Pinpoint the cell where the given text exists, returning its [X, Y] midpoint coordinate. 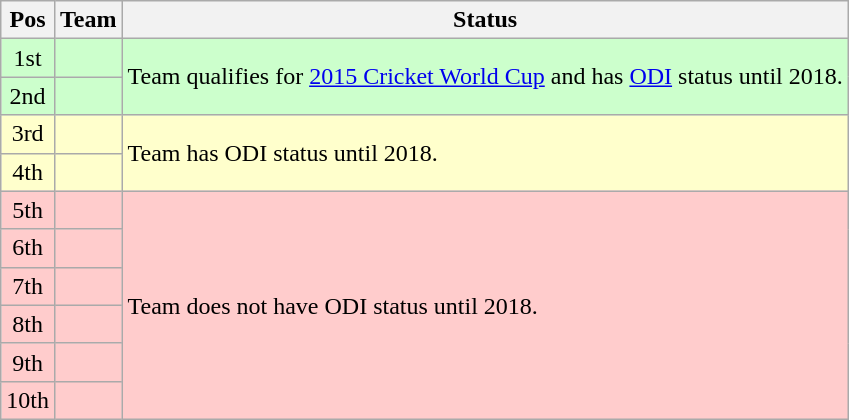
9th [28, 362]
Team has ODI status until 2018. [485, 153]
2nd [28, 96]
4th [28, 172]
1st [28, 58]
Team qualifies for 2015 Cricket World Cup and has ODI status until 2018. [485, 77]
6th [28, 248]
5th [28, 210]
7th [28, 286]
Team does not have ODI status until 2018. [485, 305]
8th [28, 324]
3rd [28, 134]
Pos [28, 20]
Status [485, 20]
10th [28, 400]
Team [88, 20]
